Scan for the cell matching the given text and deliver its (X, Y) coordinate at center. 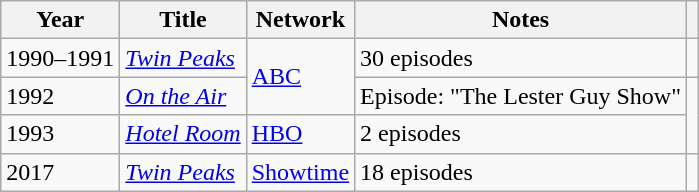
On the Air (183, 96)
30 episodes (521, 58)
Showtime (300, 172)
18 episodes (521, 172)
1992 (60, 96)
1990–1991 (60, 58)
1993 (60, 134)
Notes (521, 20)
Episode: "The Lester Guy Show" (521, 96)
Title (183, 20)
Year (60, 20)
ABC (300, 77)
Hotel Room (183, 134)
HBO (300, 134)
Network (300, 20)
2017 (60, 172)
2 episodes (521, 134)
